Search for the cell housing the specified text and yield its [X, Y] center coordinate. 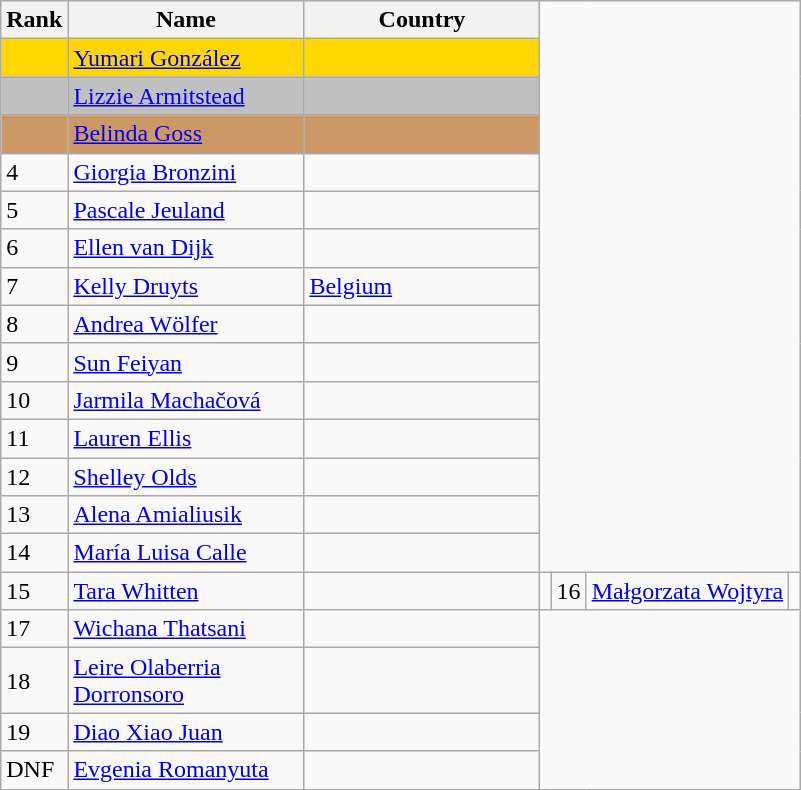
7 [34, 286]
Alena Amialiusik [186, 515]
16 [568, 591]
Country [422, 20]
13 [34, 515]
Jarmila Machačová [186, 400]
Belgium [422, 286]
Lizzie Armitstead [186, 96]
Sun Feiyan [186, 362]
14 [34, 553]
Belinda Goss [186, 134]
Małgorzata Wojtyra [688, 591]
Kelly Druyts [186, 286]
DNF [34, 770]
18 [34, 680]
Yumari González [186, 58]
Evgenia Romanyuta [186, 770]
María Luisa Calle [186, 553]
5 [34, 210]
12 [34, 477]
Shelley Olds [186, 477]
11 [34, 438]
4 [34, 172]
Name [186, 20]
Rank [34, 20]
8 [34, 324]
17 [34, 629]
19 [34, 732]
Pascale Jeuland [186, 210]
Giorgia Bronzini [186, 172]
Diao Xiao Juan [186, 732]
Tara Whitten [186, 591]
Leire Olaberria Dorronsoro [186, 680]
9 [34, 362]
Ellen van Dijk [186, 248]
6 [34, 248]
Andrea Wölfer [186, 324]
15 [34, 591]
Lauren Ellis [186, 438]
10 [34, 400]
Wichana Thatsani [186, 629]
